From the cell containing the given text, extract its center point as (x, y) coordinate. 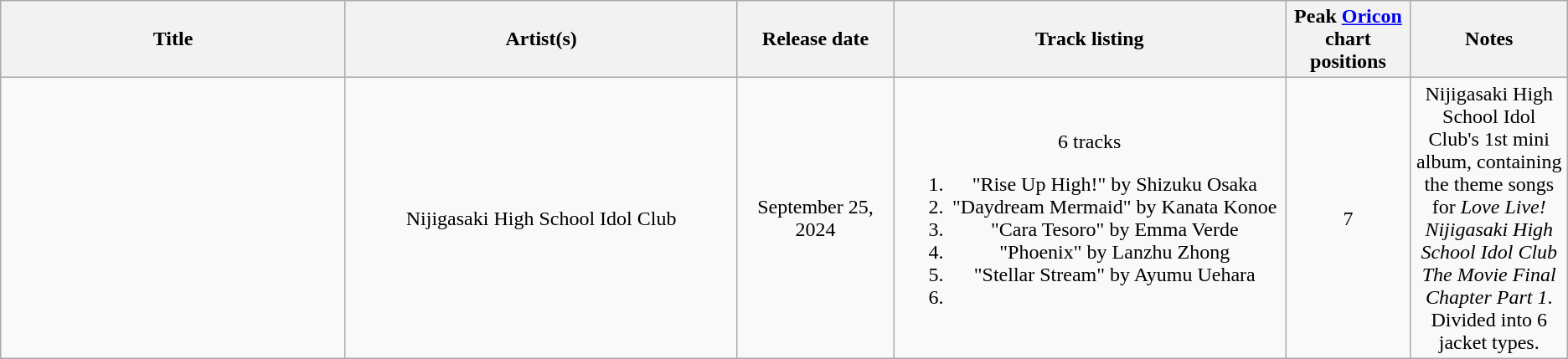
Track listing (1090, 39)
September 25, 2024 (816, 218)
Nijigasaki High School Idol Club (541, 218)
Release date (816, 39)
7 (1349, 218)
Notes (1489, 39)
Title (173, 39)
Peak Oriconchart positions (1349, 39)
Artist(s) (541, 39)
